Capture the cell that displays the provided text and extract its [x, y] central coordinate. 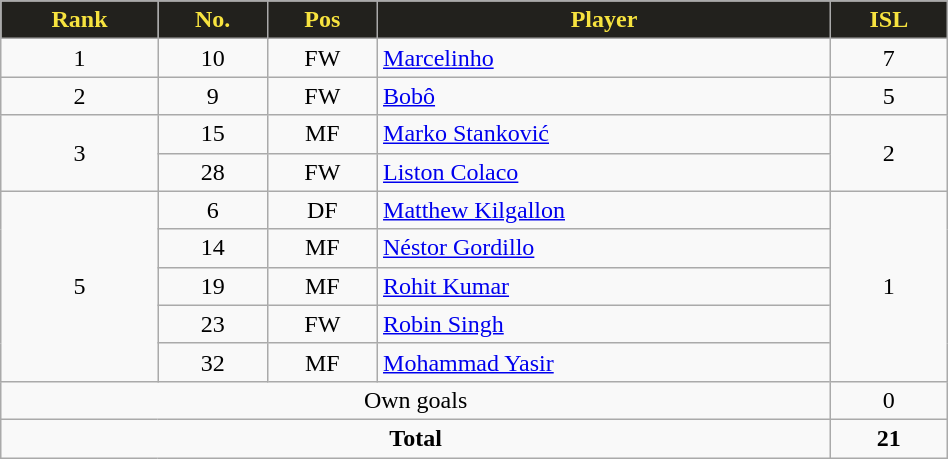
Liston Colaco [604, 172]
Mohammad Yasir [604, 362]
Pos [322, 20]
Néstor Gordillo [604, 248]
7 [888, 58]
21 [888, 438]
19 [212, 286]
0 [888, 400]
No. [212, 20]
3 [80, 153]
Player [604, 20]
Total [416, 438]
Rohit Kumar [604, 286]
Own goals [416, 400]
15 [212, 134]
Matthew Kilgallon [604, 210]
14 [212, 248]
10 [212, 58]
9 [212, 96]
6 [212, 210]
Marko Stanković [604, 134]
Marcelinho [604, 58]
Bobô [604, 96]
28 [212, 172]
Robin Singh [604, 324]
ISL [888, 20]
Rank [80, 20]
32 [212, 362]
DF [322, 210]
23 [212, 324]
